Detect which cell encompasses the target text, then output its [x, y] center coordinate. 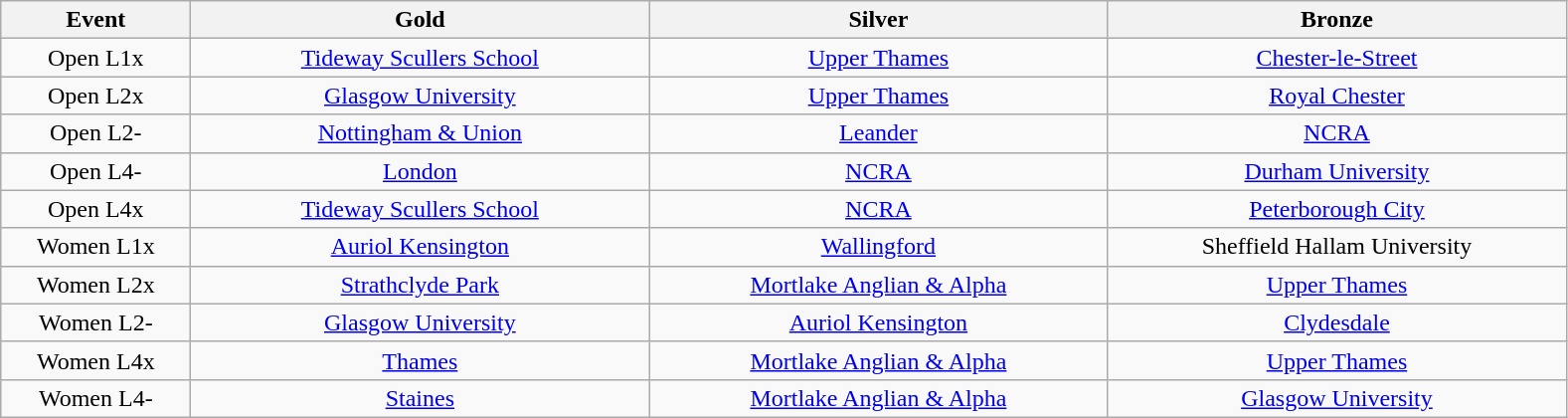
Gold [420, 20]
Chester-le-Street [1336, 58]
Leander [879, 133]
Thames [420, 360]
Event [95, 20]
Royal Chester [1336, 96]
Open L2- [95, 133]
Women L2x [95, 285]
Nottingham & Union [420, 133]
Wallingford [879, 247]
Open L1x [95, 58]
Open L2x [95, 96]
Staines [420, 398]
Women L1x [95, 247]
Peterborough City [1336, 209]
Women L2- [95, 322]
Women L4- [95, 398]
Durham University [1336, 171]
Strathclyde Park [420, 285]
Clydesdale [1336, 322]
Sheffield Hallam University [1336, 247]
Open L4x [95, 209]
Silver [879, 20]
Open L4- [95, 171]
London [420, 171]
Women L4x [95, 360]
Bronze [1336, 20]
